For the text-containing cell, return its midpoint in (x, y) coordinate format. 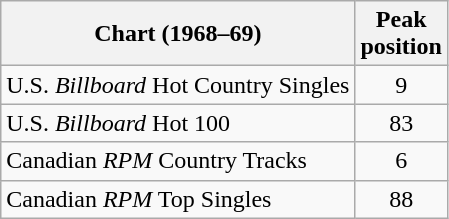
U.S. Billboard Hot 100 (178, 123)
Canadian RPM Top Singles (178, 199)
Canadian RPM Country Tracks (178, 161)
88 (401, 199)
83 (401, 123)
9 (401, 85)
6 (401, 161)
U.S. Billboard Hot Country Singles (178, 85)
Chart (1968–69) (178, 34)
Peakposition (401, 34)
